Locate the cell with the specified text and output its (X, Y) center coordinate. 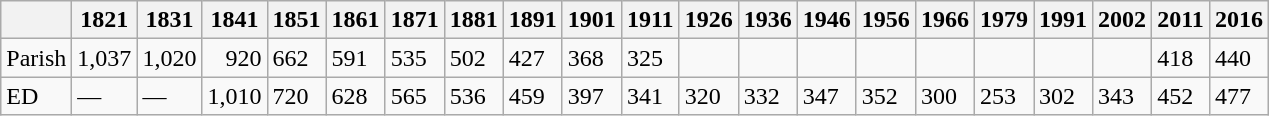
591 (356, 58)
1851 (296, 20)
720 (296, 96)
2016 (1238, 20)
2011 (1181, 20)
418 (1181, 58)
1871 (414, 20)
1881 (474, 20)
502 (474, 58)
320 (708, 96)
332 (768, 96)
341 (650, 96)
1911 (650, 20)
1979 (1004, 20)
535 (414, 58)
347 (826, 96)
440 (1238, 58)
ED (36, 96)
1831 (170, 20)
477 (1238, 96)
452 (1181, 96)
1861 (356, 20)
427 (532, 58)
368 (592, 58)
1936 (768, 20)
565 (414, 96)
1901 (592, 20)
352 (886, 96)
397 (592, 96)
1,037 (104, 58)
253 (1004, 96)
300 (944, 96)
Parish (36, 58)
1,020 (170, 58)
1991 (1064, 20)
1956 (886, 20)
1966 (944, 20)
2002 (1122, 20)
628 (356, 96)
1946 (826, 20)
536 (474, 96)
920 (234, 58)
1841 (234, 20)
1926 (708, 20)
459 (532, 96)
1891 (532, 20)
325 (650, 58)
1821 (104, 20)
662 (296, 58)
343 (1122, 96)
1,010 (234, 96)
302 (1064, 96)
